Pinpoint the cell where the given text exists, returning its [X, Y] midpoint coordinate. 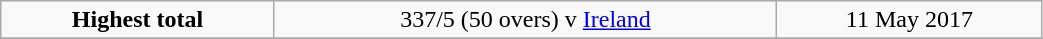
11 May 2017 [910, 20]
337/5 (50 overs) v Ireland [526, 20]
Highest total [138, 20]
